Pinpoint the cell where the given text exists, returning its (X, Y) midpoint coordinate. 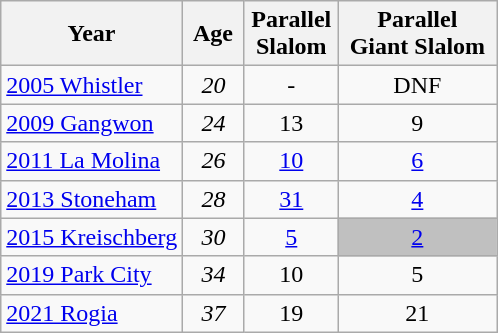
- (291, 85)
2013 Stoneham (92, 199)
Age (214, 34)
20 (214, 85)
2019 Park City (92, 275)
26 (214, 161)
21 (417, 313)
34 (214, 275)
2 (417, 237)
Parallel Giant Slalom (417, 34)
28 (214, 199)
2009 Gangwon (92, 123)
19 (291, 313)
24 (214, 123)
2015 Kreischberg (92, 237)
Parallel Slalom (291, 34)
30 (214, 237)
31 (291, 199)
2005 Whistler (92, 85)
9 (417, 123)
2011 La Molina (92, 161)
13 (291, 123)
Year (92, 34)
6 (417, 161)
DNF (417, 85)
4 (417, 199)
2021 Rogia (92, 313)
37 (214, 313)
